Search for the cell housing the specified text and yield its [X, Y] center coordinate. 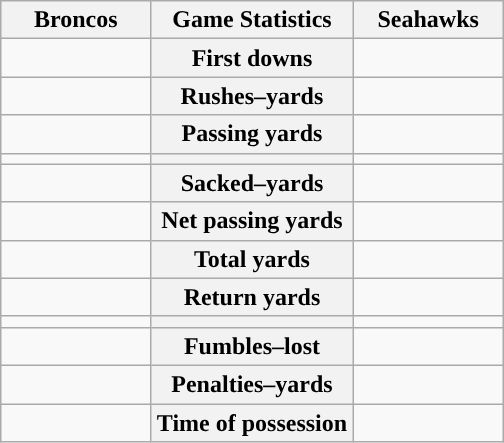
Return yards [252, 297]
Time of possession [252, 423]
Seahawks [428, 20]
Passing yards [252, 134]
Sacked–yards [252, 183]
Penalties–yards [252, 384]
Rushes–yards [252, 96]
Fumbles–lost [252, 346]
Game Statistics [252, 20]
Net passing yards [252, 221]
First downs [252, 58]
Total yards [252, 259]
Broncos [76, 20]
